For the text-containing cell, return its midpoint in [x, y] coordinate format. 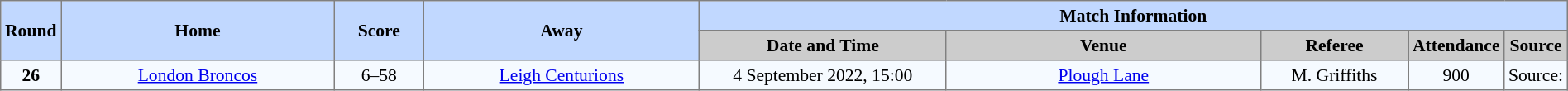
Match Information [1133, 16]
Home [198, 31]
Date and Time [822, 45]
Source [1536, 45]
Venue [1103, 45]
London Broncos [198, 75]
Plough Lane [1103, 75]
Attendance [1456, 45]
Score [379, 31]
Round [31, 31]
Referee [1334, 45]
M. Griffiths [1334, 75]
4 September 2022, 15:00 [822, 75]
Source: [1536, 75]
6–58 [379, 75]
900 [1456, 75]
Leigh Centurions [561, 75]
Away [561, 31]
26 [31, 75]
